Return the [X, Y] coordinate for the center point of the cell that contains the specified text.  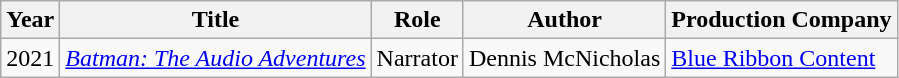
Author [564, 20]
Year [30, 20]
2021 [30, 58]
Batman: The Audio Adventures [216, 58]
Production Company [782, 20]
Blue Ribbon Content [782, 58]
Role [417, 20]
Title [216, 20]
Narrator [417, 58]
Dennis McNicholas [564, 58]
